Pinpoint the cell where the given text exists, returning its (X, Y) midpoint coordinate. 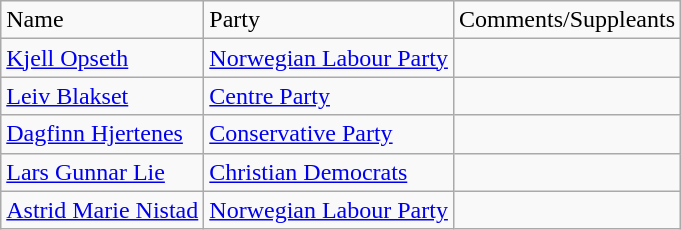
Christian Democrats (329, 172)
Party (329, 20)
Comments/Suppleants (566, 20)
Conservative Party (329, 134)
Lars Gunnar Lie (102, 172)
Name (102, 20)
Centre Party (329, 96)
Leiv Blakset (102, 96)
Kjell Opseth (102, 58)
Astrid Marie Nistad (102, 210)
Dagfinn Hjertenes (102, 134)
